Capture the cell that displays the provided text and extract its [x, y] central coordinate. 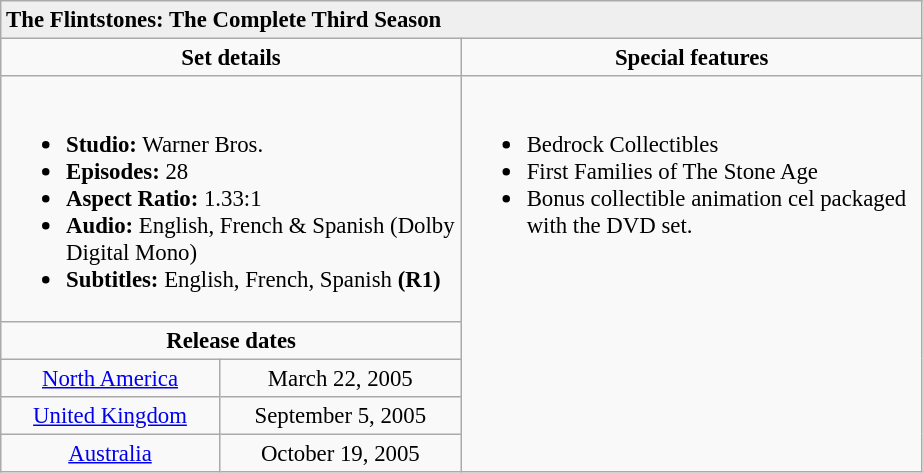
October 19, 2005 [340, 453]
Set details [232, 58]
North America [110, 378]
Bedrock CollectiblesFirst Families of The Stone AgeBonus collectible animation cel packaged with the DVD set. [692, 274]
United Kingdom [110, 415]
Studio: Warner Bros.Episodes: 28Aspect Ratio: 1.33:1Audio: English, French & Spanish (Dolby Digital Mono)Subtitles: English, French, Spanish (R1) [232, 198]
March 22, 2005 [340, 378]
Australia [110, 453]
The Flintstones: The Complete Third Season [462, 20]
September 5, 2005 [340, 415]
Release dates [232, 340]
Special features [692, 58]
